Extract the [X, Y] coordinate from the center of the cell holding the provided text.  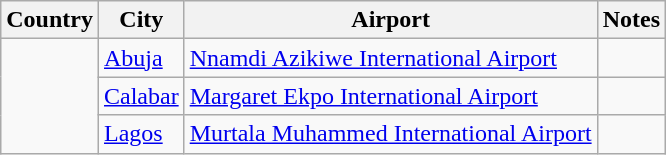
Notes [631, 20]
Airport [390, 20]
Nnamdi Azikiwe International Airport [390, 58]
Lagos [141, 134]
Abuja [141, 58]
Murtala Muhammed International Airport [390, 134]
Margaret Ekpo International Airport [390, 96]
City [141, 20]
Country [50, 20]
Calabar [141, 96]
